Find where the given text appears and provide that cell's center as [x, y] coordinate. 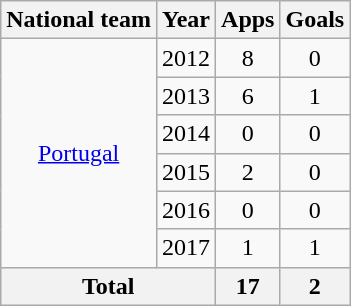
2012 [186, 58]
2015 [186, 172]
8 [248, 58]
2016 [186, 210]
Total [108, 286]
Year [186, 20]
Apps [248, 20]
2014 [186, 134]
2013 [186, 96]
2017 [186, 248]
Portugal [79, 153]
Goals [315, 20]
17 [248, 286]
National team [79, 20]
6 [248, 96]
